Locate the cell with the specified text and output its [X, Y] center coordinate. 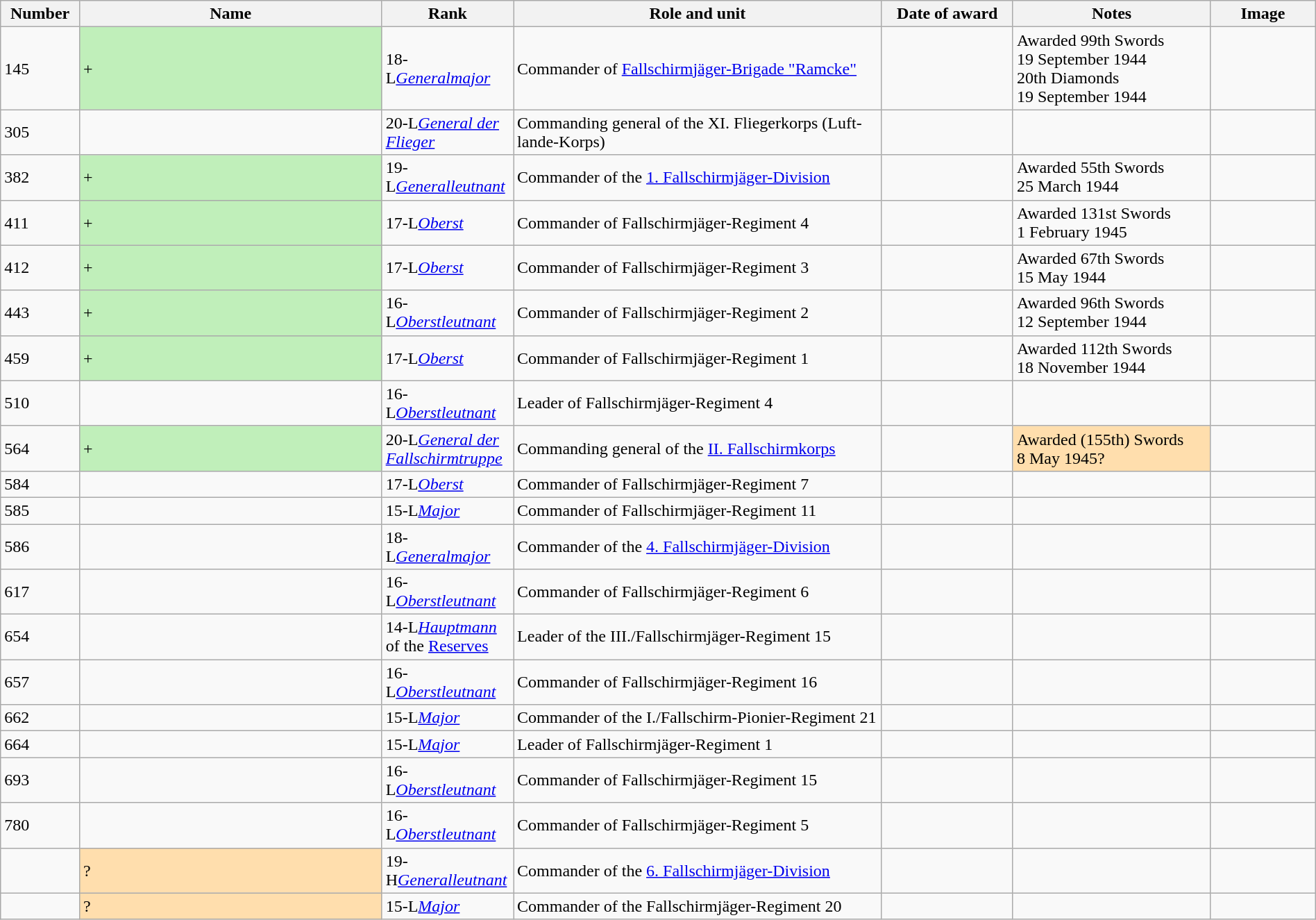
Awarded 99th Swords 19 September 194420th Diamonds 19 September 1944 [1111, 68]
Commander of the I./Fallschirm-Pionier-Regiment 21 [698, 718]
Commanding general of the II. Fallschirmkorps [698, 449]
Awarded 55th Swords 25 March 1944 [1111, 178]
Commander of Fallschirmjäger-Brigade "Ramcke" [698, 68]
382 [40, 178]
Commander of Fallschirmjäger-Regiment 7 [698, 484]
586 [40, 546]
Commander of the Fallschirmjäger-Regiment 20 [698, 906]
664 [40, 744]
Leader of the III./Fallschirmjäger-Regiment 15 [698, 637]
412 [40, 268]
585 [40, 510]
Awarded 112th Swords 18 November 1944 [1111, 358]
Leader of Fallschirmjäger-Regiment 1 [698, 744]
145 [40, 68]
Name [230, 14]
Rank [447, 14]
584 [40, 484]
459 [40, 358]
654 [40, 637]
20-LGeneral der Flieger [447, 132]
Commander of Fallschirmjäger-Regiment 4 [698, 222]
Awarded 96th Swords 12 September 1944 [1111, 312]
Image [1263, 14]
Commander of the 1. Fallschirmjäger-Division [698, 178]
19-LGeneralleutnant [447, 178]
Notes [1111, 14]
657 [40, 682]
662 [40, 718]
Commander of Fallschirmjäger-Regiment 5 [698, 825]
Commander of Fallschirmjäger-Regiment 2 [698, 312]
780 [40, 825]
Commanding general of the XI. Fliegerkorps (Luft-lande-Korps) [698, 132]
Commander of the 4. Fallschirmjäger-Division [698, 546]
Commander of Fallschirmjäger-Regiment 1 [698, 358]
693 [40, 780]
Role and unit [698, 14]
Awarded 67th Swords 15 May 1944 [1111, 268]
Commander of the 6. Fallschirmjäger-Division [698, 871]
Awarded 131st Swords 1 February 1945 [1111, 222]
Leader of Fallschirmjäger-Regiment 4 [698, 403]
14-LHauptmann of the Reserves [447, 637]
Commander of Fallschirmjäger-Regiment 11 [698, 510]
Commander of Fallschirmjäger-Regiment 16 [698, 682]
305 [40, 132]
19-HGeneralleutnant [447, 871]
617 [40, 592]
Awarded (155th) Swords 8 May 1945? [1111, 449]
20-LGeneral der Fallschirmtruppe [447, 449]
510 [40, 403]
411 [40, 222]
564 [40, 449]
Commander of Fallschirmjäger-Regiment 3 [698, 268]
Number [40, 14]
Date of award [947, 14]
Commander of Fallschirmjäger-Regiment 6 [698, 592]
Commander of Fallschirmjäger-Regiment 15 [698, 780]
443 [40, 312]
